Capture the cell that displays the provided text and extract its [X, Y] central coordinate. 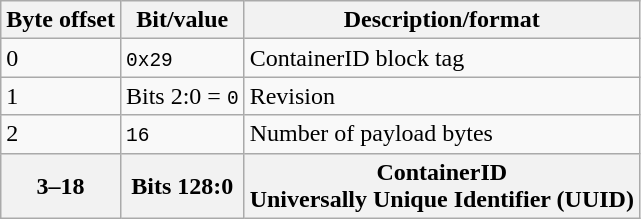
Description/format [442, 20]
3–18 [61, 186]
Bits 128:0 [182, 186]
Byte offset [61, 20]
Bit/value [182, 20]
ContainerID block tag [442, 58]
Number of payload bytes [442, 134]
0 [61, 58]
Revision [442, 96]
0x29 [182, 58]
1 [61, 96]
ContainerID Universally Unique Identifier (UUID) [442, 186]
Bits 2:0 = 0 [182, 96]
16 [182, 134]
2 [61, 134]
